Extract the (X, Y) coordinate from the center of the cell holding the provided text.  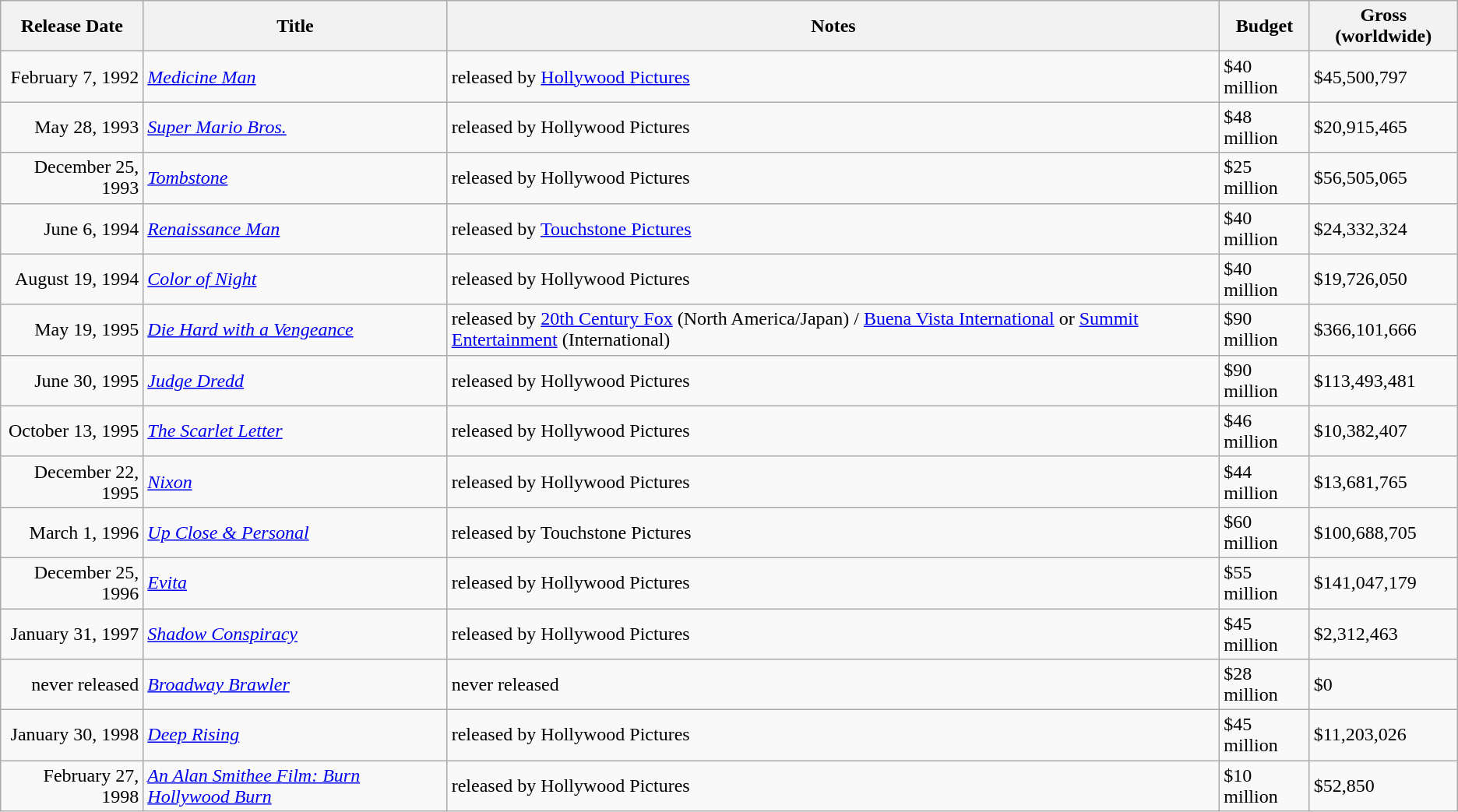
$10 million (1265, 786)
$13,681,765 (1383, 481)
$2,312,463 (1383, 634)
$56,505,065 (1383, 178)
December 22, 1995 (72, 481)
January 31, 1997 (72, 634)
December 25, 1993 (72, 178)
May 28, 1993 (72, 128)
$60 million (1265, 533)
May 19, 1995 (72, 330)
$19,726,050 (1383, 279)
$28 million (1265, 685)
June 6, 1994 (72, 229)
$366,101,666 (1383, 330)
Deep Rising (295, 735)
released by 20th Century Fox (North America/Japan) / Buena Vista International or Summit Entertainment (International) (833, 330)
An Alan Smithee Film: Burn Hollywood Burn (295, 786)
Title (295, 26)
December 25, 1996 (72, 582)
Nixon (295, 481)
$44 million (1265, 481)
$25 million (1265, 178)
Color of Night (295, 279)
Shadow Conspiracy (295, 634)
$55 million (1265, 582)
$52,850 (1383, 786)
Renaissance Man (295, 229)
$0 (1383, 685)
The Scarlet Letter (295, 431)
Gross (worldwide) (1383, 26)
March 1, 1996 (72, 533)
Die Hard with a Vengeance (295, 330)
Broadway Brawler (295, 685)
October 13, 1995 (72, 431)
June 30, 1995 (72, 380)
Evita (295, 582)
Judge Dredd (295, 380)
$46 million (1265, 431)
February 7, 1992 (72, 76)
Notes (833, 26)
$48 million (1265, 128)
August 19, 1994 (72, 279)
January 30, 1998 (72, 735)
$11,203,026 (1383, 735)
$10,382,407 (1383, 431)
$141,047,179 (1383, 582)
Up Close & Personal (295, 533)
Release Date (72, 26)
Tombstone (295, 178)
$113,493,481 (1383, 380)
$100,688,705 (1383, 533)
February 27, 1998 (72, 786)
$20,915,465 (1383, 128)
$45,500,797 (1383, 76)
$24,332,324 (1383, 229)
Medicine Man (295, 76)
Budget (1265, 26)
Super Mario Bros. (295, 128)
